For the text-containing cell, return its midpoint in (X, Y) coordinate format. 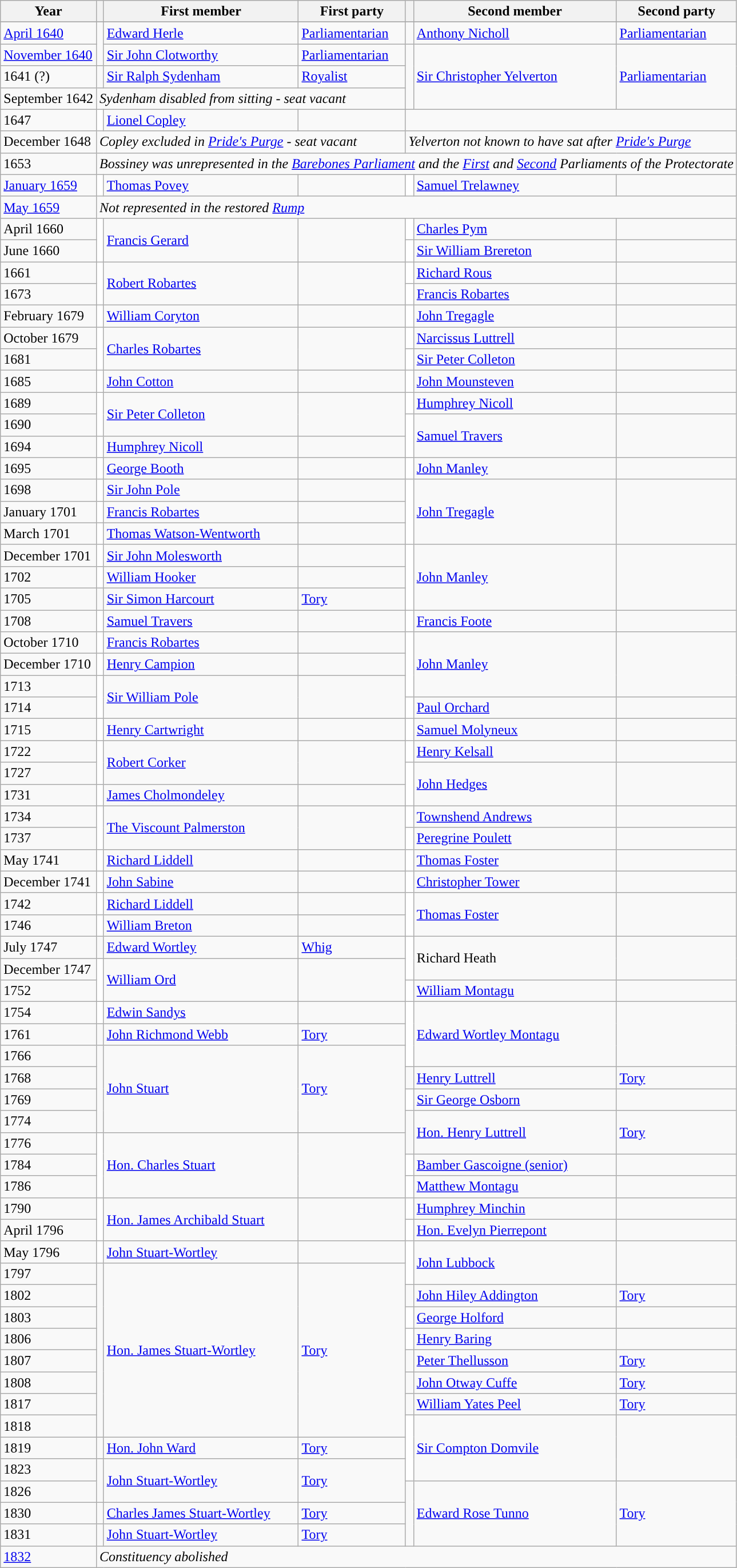
Christopher Tower (515, 882)
William Montagu (515, 991)
1806 (49, 1339)
September 1642 (49, 98)
Francis Gerard (201, 240)
1790 (49, 1208)
Matthew Montagu (515, 1187)
William Hooker (201, 577)
William Ord (201, 980)
Yelverton not known to have sat after Pride's Purge (571, 142)
Bossiney was unrepresented in the Barebones Parliament and the First and Second Parliaments of the Protectorate (416, 164)
1698 (49, 490)
John Cotton (201, 381)
Hon. Henry Luttrell (515, 1132)
1766 (49, 1056)
1807 (49, 1361)
Henry Luttrell (515, 1078)
Whig (352, 947)
1705 (49, 599)
William Coryton (201, 316)
Hon. James Archibald Stuart (201, 1219)
First party (352, 11)
1734 (49, 817)
Henry Baring (515, 1339)
Hon. John Ward (201, 1448)
December 1710 (49, 664)
December 1741 (49, 882)
1808 (49, 1383)
1708 (49, 620)
Sir William Pole (201, 697)
John Otway Cuffe (515, 1383)
May 1741 (49, 860)
George Booth (201, 468)
1737 (49, 838)
Constituency abolished (416, 1557)
October 1710 (49, 643)
William Breton (201, 925)
Hon. Charles Stuart (201, 1165)
1776 (49, 1143)
1641 (?) (49, 77)
June 1660 (49, 250)
Richard Rous (515, 273)
Hon. James Stuart-Wortley (201, 1350)
1823 (49, 1470)
The Viscount Palmerston (201, 827)
1714 (49, 708)
1731 (49, 795)
1774 (49, 1121)
1832 (49, 1557)
Henry Kelsall (515, 751)
April 1640 (49, 33)
George Holford (515, 1317)
Edward Rose Tunno (515, 1513)
April 1660 (49, 229)
Lionel Copley (201, 120)
July 1747 (49, 947)
Year (49, 11)
Edward Herle (201, 33)
Charles Robartes (201, 349)
1746 (49, 925)
John Sabine (201, 882)
Peter Thellusson (515, 1361)
January 1701 (49, 512)
December 1648 (49, 142)
1647 (49, 120)
Peregrine Poulett (515, 838)
Second member (515, 11)
Sir John Pole (201, 490)
January 1659 (49, 185)
Second party (676, 11)
John Lubbock (515, 1263)
Humphrey Minchin (515, 1208)
Henry Cartwright (201, 730)
Royalist (352, 77)
John Stuart (201, 1089)
1803 (49, 1317)
1673 (49, 295)
March 1701 (49, 534)
1768 (49, 1078)
Sir John Molesworth (201, 555)
February 1679 (49, 316)
Narcissus Luttrell (515, 338)
April 1796 (49, 1230)
Sir George Osborn (515, 1100)
Not represented in the restored Rump (416, 207)
1689 (49, 403)
1694 (49, 447)
1802 (49, 1295)
Samuel Molyneux (515, 730)
1784 (49, 1165)
1754 (49, 1013)
Copley excluded in Pride's Purge - seat vacant (250, 142)
1818 (49, 1426)
1681 (49, 360)
Anthony Nicholl (515, 33)
John Hiley Addington (515, 1295)
1817 (49, 1404)
1713 (49, 686)
John Mounsteven (515, 381)
Samuel Trelawney (515, 185)
October 1679 (49, 338)
Hon. Evelyn Pierrepont (515, 1230)
1685 (49, 381)
Paul Orchard (515, 708)
1769 (49, 1100)
John Richmond Webb (201, 1034)
Bamber Gascoigne (senior) (515, 1165)
1797 (49, 1273)
Sir Compton Domvile (515, 1448)
Charles James Stuart-Wortley (201, 1513)
Thomas Watson-Wentworth (201, 534)
1831 (49, 1535)
1830 (49, 1513)
Edward Wortley Montagu (515, 1034)
1653 (49, 164)
December 1747 (49, 969)
1695 (49, 468)
Sir John Clotworthy (201, 55)
December 1701 (49, 555)
Sydenham disabled from sitting - seat vacant (250, 98)
1742 (49, 904)
Charles Pym (515, 229)
1661 (49, 273)
Sir Christopher Yelverton (515, 77)
1752 (49, 991)
May 1659 (49, 207)
1761 (49, 1034)
May 1796 (49, 1252)
John Hedges (515, 784)
Robert Robartes (201, 284)
1727 (49, 773)
First member (201, 11)
1722 (49, 751)
Sir Ralph Sydenham (201, 77)
Henry Campion (201, 664)
1826 (49, 1491)
Thomas Povey (201, 185)
November 1640 (49, 55)
1786 (49, 1187)
Robert Corker (201, 762)
William Yates Peel (515, 1404)
Richard Heath (515, 958)
1702 (49, 577)
1715 (49, 730)
Sir Simon Harcourt (201, 599)
1690 (49, 425)
Edwin Sandys (201, 1013)
Edward Wortley (201, 947)
Sir William Brereton (515, 250)
1819 (49, 1448)
Townshend Andrews (515, 817)
Francis Foote (515, 620)
James Cholmondeley (201, 795)
